Extract the [x, y] coordinate from the center of the cell holding the provided text.  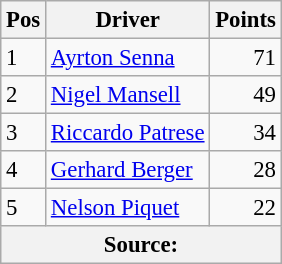
49 [246, 95]
Ayrton Senna [128, 58]
Nigel Mansell [128, 95]
Pos [24, 20]
Source: [141, 245]
Driver [128, 20]
Nelson Piquet [128, 208]
3 [24, 133]
1 [24, 58]
28 [246, 170]
Gerhard Berger [128, 170]
Points [246, 20]
Riccardo Patrese [128, 133]
22 [246, 208]
71 [246, 58]
4 [24, 170]
5 [24, 208]
2 [24, 95]
34 [246, 133]
